Find where the given text appears and provide that cell's center as [X, Y] coordinate. 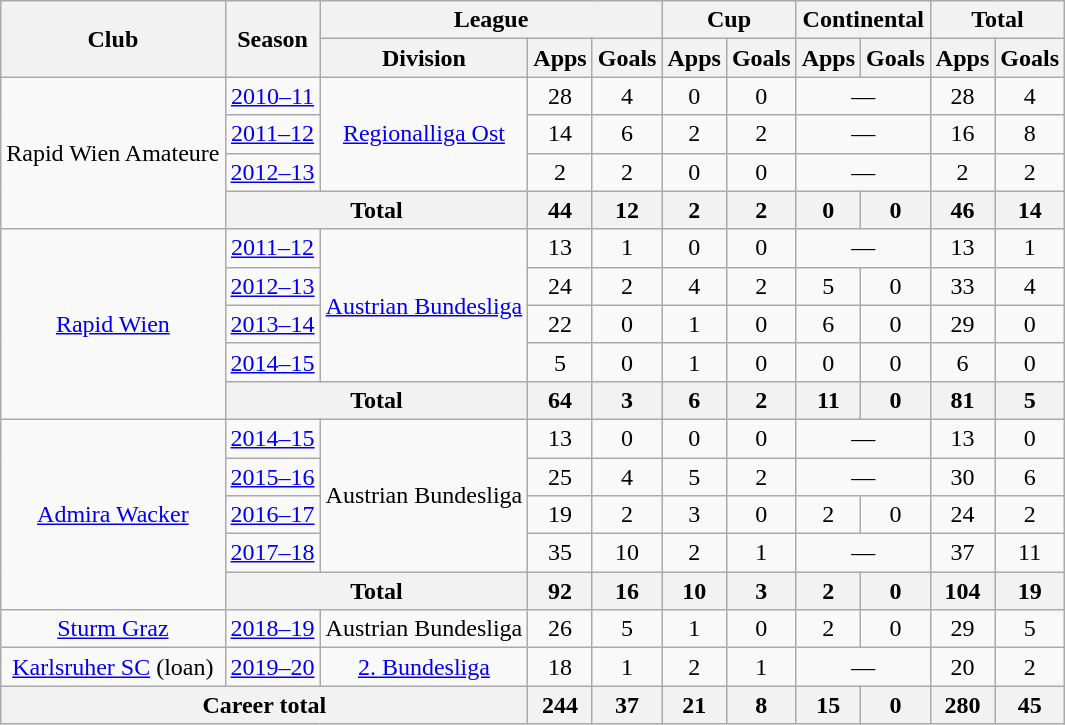
18 [560, 667]
26 [560, 629]
44 [560, 210]
Division [424, 58]
25 [560, 477]
Cup [729, 20]
2010–11 [272, 96]
Rapid Wien [113, 324]
81 [962, 400]
Karlsruher SC (loan) [113, 667]
15 [828, 705]
22 [560, 324]
2. Bundesliga [424, 667]
Sturm Graz [113, 629]
12 [627, 210]
Regionalliga Ost [424, 134]
Club [113, 39]
20 [962, 667]
45 [1030, 705]
League [491, 20]
Career total [264, 705]
2018–19 [272, 629]
2015–16 [272, 477]
92 [560, 591]
30 [962, 477]
35 [560, 553]
2019–20 [272, 667]
Rapid Wien Amateure [113, 153]
2016–17 [272, 515]
2017–18 [272, 553]
104 [962, 591]
2013–14 [272, 324]
33 [962, 286]
Season [272, 39]
Continental [863, 20]
46 [962, 210]
280 [962, 705]
244 [560, 705]
21 [694, 705]
Admira Wacker [113, 514]
64 [560, 400]
